Search for the cell housing the specified text and yield its (X, Y) center coordinate. 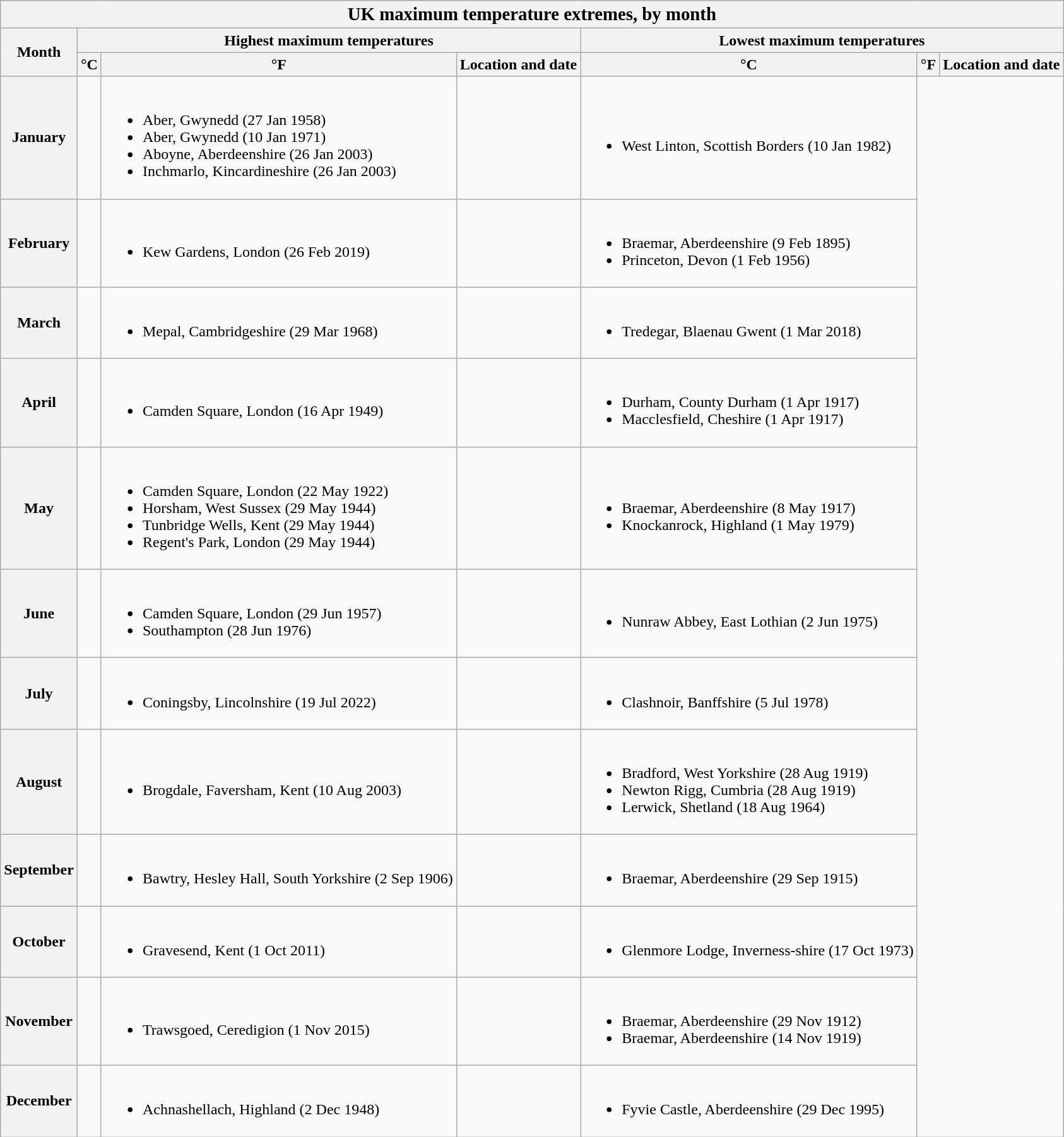
Brogdale, Faversham, Kent (10 Aug 2003) (279, 781)
Month (39, 52)
December (39, 1102)
Braemar, Aberdeenshire (8 May 1917)Knockanrock, Highland (1 May 1979) (749, 508)
Braemar, Aberdeenshire (29 Nov 1912)Braemar, Aberdeenshire (14 Nov 1919) (749, 1022)
Camden Square, London (22 May 1922)Horsham, West Sussex (29 May 1944)Tunbridge Wells, Kent (29 May 1944)Regent's Park, London (29 May 1944) (279, 508)
Gravesend, Kent (1 Oct 2011) (279, 941)
UK maximum temperature extremes, by month (532, 15)
Glenmore Lodge, Inverness-shire (17 Oct 1973) (749, 941)
Clashnoir, Banffshire (5 Jul 1978) (749, 693)
Camden Square, London (16 Apr 1949) (279, 403)
Tredegar, Blaenau Gwent (1 Mar 2018) (749, 323)
May (39, 508)
Trawsgoed, Ceredigion (1 Nov 2015) (279, 1022)
Lowest maximum temperatures (822, 40)
Fyvie Castle, Aberdeenshire (29 Dec 1995) (749, 1102)
January (39, 138)
Nunraw Abbey, East Lothian (2 Jun 1975) (749, 613)
March (39, 323)
October (39, 941)
Camden Square, London (29 Jun 1957)Southampton (28 Jun 1976) (279, 613)
Bawtry, Hesley Hall, South Yorkshire (2 Sep 1906) (279, 869)
Bradford, West Yorkshire (28 Aug 1919)Newton Rigg, Cumbria (28 Aug 1919)Lerwick, Shetland (18 Aug 1964) (749, 781)
Braemar, Aberdeenshire (9 Feb 1895)Princeton, Devon (1 Feb 1956) (749, 243)
August (39, 781)
Durham, County Durham (1 Apr 1917)Macclesfield, Cheshire (1 Apr 1917) (749, 403)
Braemar, Aberdeenshire (29 Sep 1915) (749, 869)
West Linton, Scottish Borders (10 Jan 1982) (749, 138)
September (39, 869)
July (39, 693)
Mepal, Cambridgeshire (29 Mar 1968) (279, 323)
Kew Gardens, London (26 Feb 2019) (279, 243)
Coningsby, Lincolnshire (19 Jul 2022) (279, 693)
Highest maximum temperatures (328, 40)
November (39, 1022)
February (39, 243)
Achnashellach, Highland (2 Dec 1948) (279, 1102)
April (39, 403)
Aber, Gwynedd (27 Jan 1958)Aber, Gwynedd (10 Jan 1971)Aboyne, Aberdeenshire (26 Jan 2003)Inchmarlo, Kincardineshire (26 Jan 2003) (279, 138)
June (39, 613)
